Return the (X, Y) coordinate for the center point of the cell that contains the specified text.  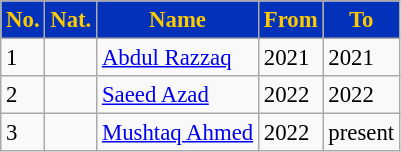
Abdul Razzaq (178, 58)
From (290, 20)
2 (23, 95)
Nat. (71, 20)
1 (23, 58)
present (361, 133)
No. (23, 20)
Saeed Azad (178, 95)
Mushtaq Ahmed (178, 133)
Name (178, 20)
3 (23, 133)
To (361, 20)
